Capture the cell that displays the provided text and extract its [x, y] central coordinate. 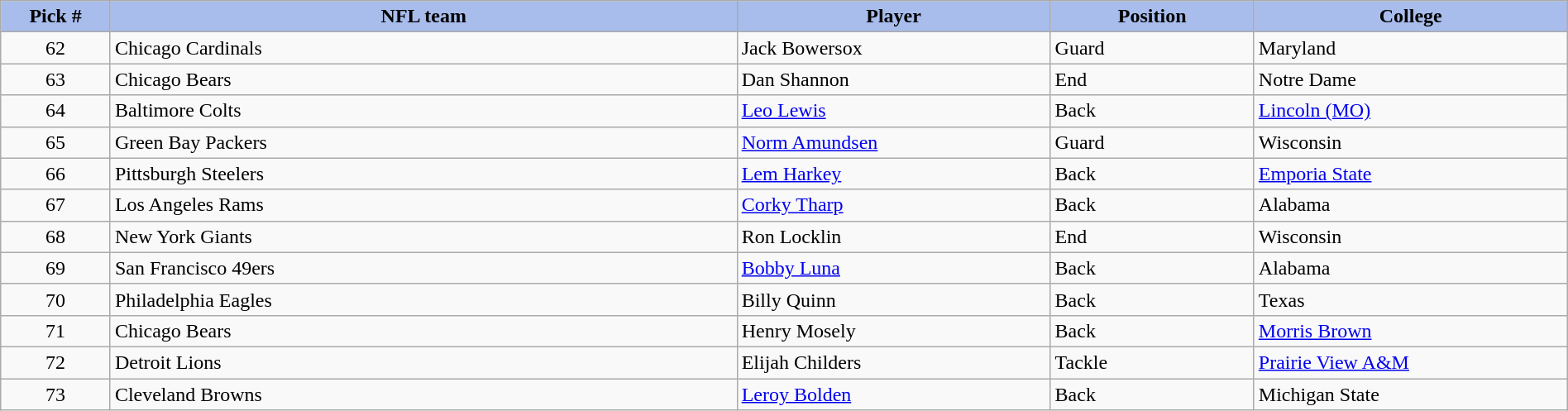
66 [56, 174]
Leroy Bolden [893, 394]
Michigan State [1411, 394]
Maryland [1411, 48]
Los Angeles Rams [423, 205]
Green Bay Packers [423, 142]
Position [1152, 17]
Pick # [56, 17]
70 [56, 299]
Pittsburgh Steelers [423, 174]
Henry Mosely [893, 331]
College [1411, 17]
Leo Lewis [893, 111]
Morris Brown [1411, 331]
71 [56, 331]
Chicago Cardinals [423, 48]
Philadelphia Eagles [423, 299]
Corky Tharp [893, 205]
Player [893, 17]
San Francisco 49ers [423, 268]
Ron Locklin [893, 237]
72 [56, 362]
Notre Dame [1411, 79]
Bobby Luna [893, 268]
Texas [1411, 299]
Norm Amundsen [893, 142]
65 [56, 142]
67 [56, 205]
Cleveland Browns [423, 394]
Dan Shannon [893, 79]
Lincoln (MO) [1411, 111]
Baltimore Colts [423, 111]
New York Giants [423, 237]
69 [56, 268]
Detroit Lions [423, 362]
Tackle [1152, 362]
Lem Harkey [893, 174]
Elijah Childers [893, 362]
64 [56, 111]
NFL team [423, 17]
Emporia State [1411, 174]
68 [56, 237]
73 [56, 394]
Jack Bowersox [893, 48]
62 [56, 48]
63 [56, 79]
Billy Quinn [893, 299]
Prairie View A&M [1411, 362]
